Extract the [X, Y] coordinate from the center of the cell holding the provided text.  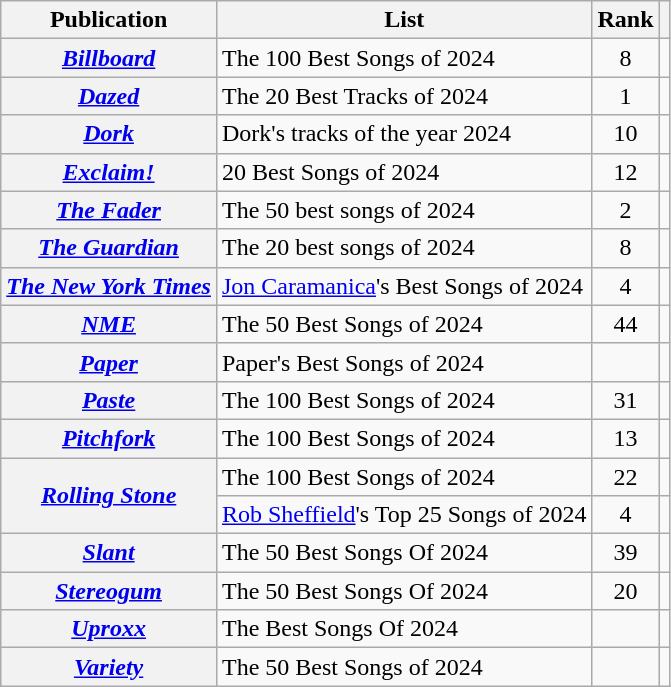
Pitchfork [109, 438]
The 50 best songs of 2024 [404, 210]
Dazed [109, 96]
Rob Sheffield's Top 25 Songs of 2024 [404, 515]
Dork's tracks of the year 2024 [404, 134]
2 [626, 210]
20 Best Songs of 2024 [404, 172]
31 [626, 400]
20 [626, 591]
Rolling Stone [109, 496]
13 [626, 438]
Variety [109, 667]
Publication [109, 20]
Dork [109, 134]
Billboard [109, 58]
Paper [109, 362]
The New York Times [109, 286]
Paste [109, 400]
Jon Caramanica's Best Songs of 2024 [404, 286]
The 20 Best Tracks of 2024 [404, 96]
1 [626, 96]
Paper's Best Songs of 2024 [404, 362]
The 20 best songs of 2024 [404, 248]
The Fader [109, 210]
44 [626, 324]
10 [626, 134]
List [404, 20]
22 [626, 477]
39 [626, 553]
12 [626, 172]
NME [109, 324]
Slant [109, 553]
Exclaim! [109, 172]
Uproxx [109, 629]
The Best Songs Of 2024 [404, 629]
Stereogum [109, 591]
The Guardian [109, 248]
Rank [626, 20]
